Detect which cell encompasses the target text, then output its (x, y) center coordinate. 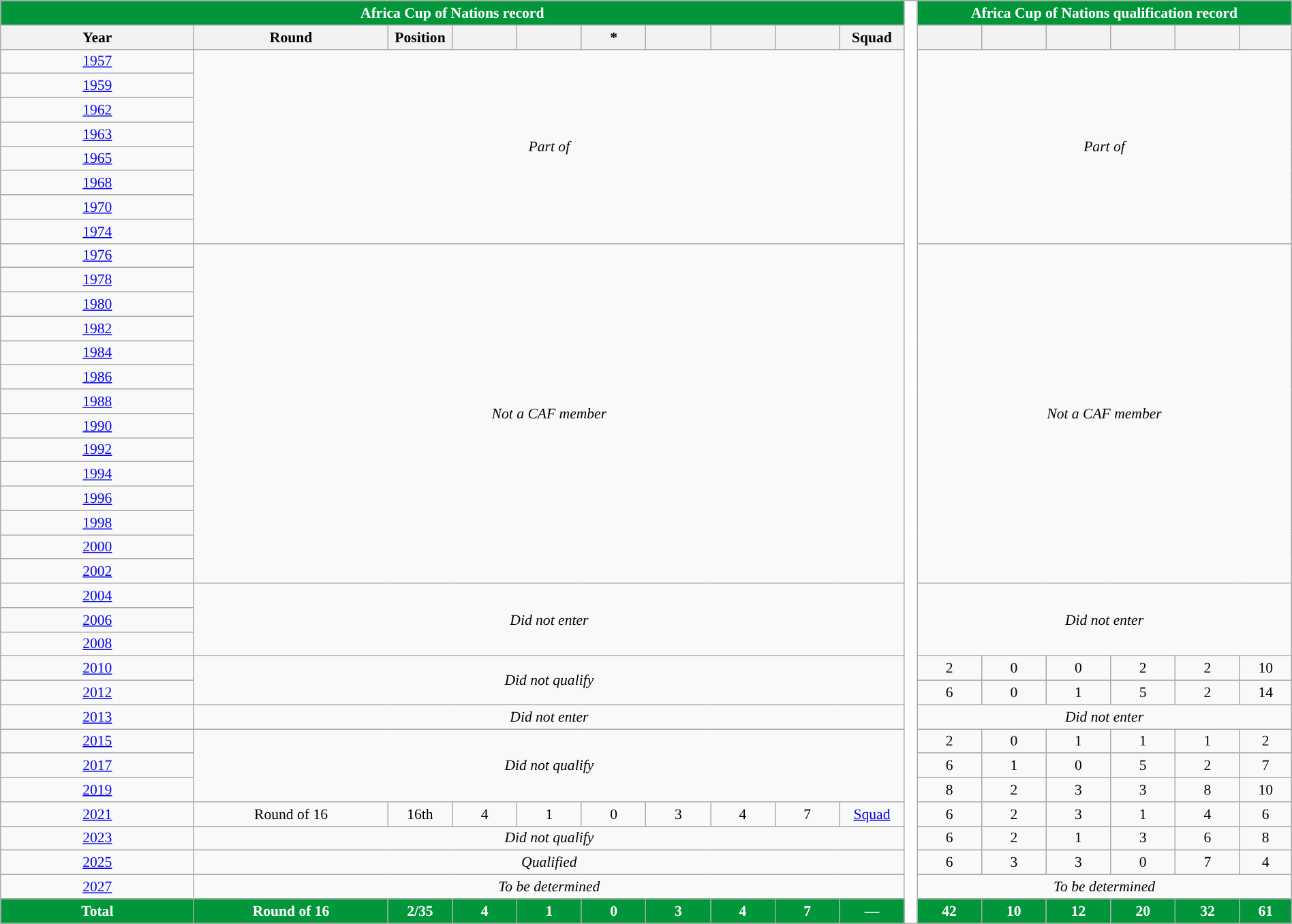
1992 (97, 450)
2021 (97, 814)
14 (1265, 693)
1988 (97, 401)
2004 (97, 596)
1984 (97, 353)
1957 (97, 61)
2008 (97, 644)
1982 (97, 328)
2017 (97, 766)
2000 (97, 547)
61 (1265, 911)
1986 (97, 378)
2023 (97, 838)
12 (1078, 911)
— (872, 911)
* (613, 37)
42 (950, 911)
2013 (97, 717)
1974 (97, 232)
1998 (97, 523)
2012 (97, 693)
1959 (97, 86)
Africa Cup of Nations record (452, 13)
Round (291, 37)
1968 (97, 183)
1965 (97, 159)
2027 (97, 887)
1976 (97, 256)
1963 (97, 134)
Year (97, 37)
Total (97, 911)
1962 (97, 110)
Africa Cup of Nations qualification record (1105, 13)
1994 (97, 474)
16th (420, 814)
2/35 (420, 911)
2010 (97, 668)
1980 (97, 305)
2006 (97, 620)
2002 (97, 572)
Position (420, 37)
Qualified (549, 863)
2025 (97, 863)
32 (1208, 911)
2019 (97, 790)
1996 (97, 499)
1970 (97, 207)
20 (1143, 911)
1990 (97, 426)
2015 (97, 741)
1978 (97, 280)
